Search for the cell housing the specified text and yield its (x, y) center coordinate. 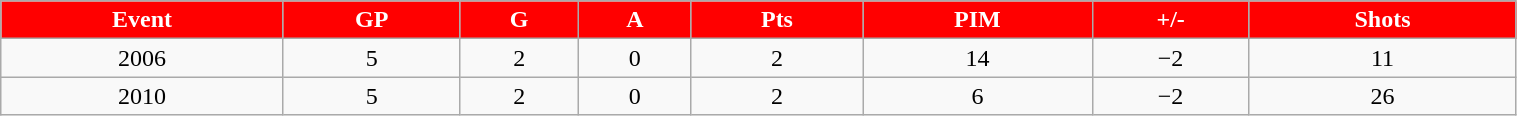
PIM (978, 20)
GP (372, 20)
A (634, 20)
2010 (142, 96)
14 (978, 58)
11 (1382, 58)
26 (1382, 96)
Event (142, 20)
Shots (1382, 20)
Pts (776, 20)
G (519, 20)
+/- (1170, 20)
2006 (142, 58)
6 (978, 96)
